Search for the cell housing the specified text and yield its (X, Y) center coordinate. 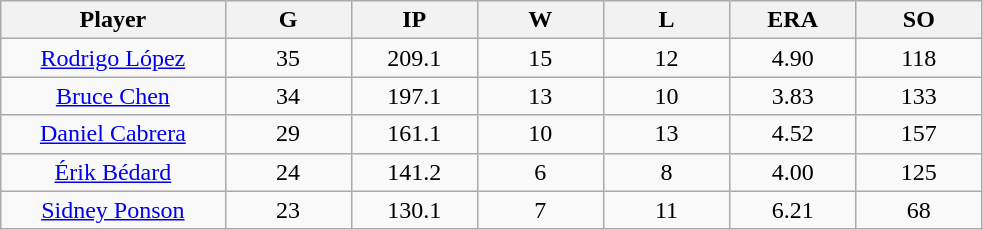
24 (288, 172)
118 (919, 58)
11 (666, 210)
3.83 (793, 96)
4.90 (793, 58)
141.2 (414, 172)
161.1 (414, 134)
15 (540, 58)
4.00 (793, 172)
6 (540, 172)
Player (113, 20)
125 (919, 172)
Rodrigo López (113, 58)
68 (919, 210)
W (540, 20)
12 (666, 58)
8 (666, 172)
130.1 (414, 210)
7 (540, 210)
G (288, 20)
Daniel Cabrera (113, 134)
Érik Bédard (113, 172)
197.1 (414, 96)
23 (288, 210)
4.52 (793, 134)
133 (919, 96)
Sidney Ponson (113, 210)
209.1 (414, 58)
29 (288, 134)
ERA (793, 20)
157 (919, 134)
L (666, 20)
Bruce Chen (113, 96)
SO (919, 20)
34 (288, 96)
35 (288, 58)
6.21 (793, 210)
IP (414, 20)
